Detect which cell encompasses the target text, then output its [X, Y] center coordinate. 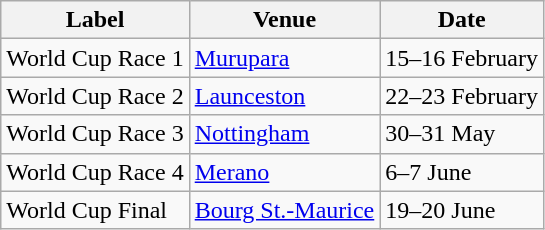
6–7 June [462, 172]
Date [462, 20]
22–23 February [462, 96]
Venue [284, 20]
World Cup Race 4 [95, 172]
World Cup Race 1 [95, 58]
World Cup Final [95, 210]
Bourg St.-Maurice [284, 210]
Nottingham [284, 134]
30–31 May [462, 134]
19–20 June [462, 210]
Merano [284, 172]
Launceston [284, 96]
15–16 February [462, 58]
Label [95, 20]
World Cup Race 3 [95, 134]
World Cup Race 2 [95, 96]
Murupara [284, 58]
